Scan for the cell matching the given text and deliver its (x, y) coordinate at center. 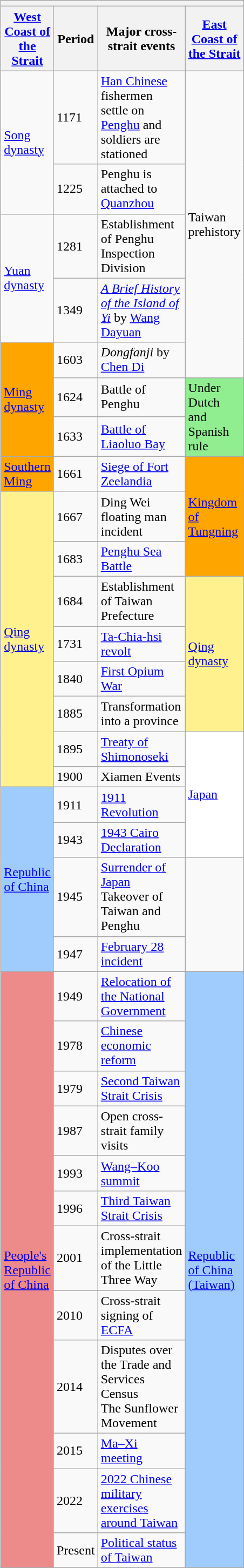
1731 (76, 644)
Ta-Chia-hsi revolt (141, 644)
1684 (76, 601)
2014 (76, 1387)
Penghu is attached to Quanzhou (141, 189)
1945 (76, 897)
Song dynasty (28, 143)
1900 (76, 777)
Siege of Fort Zeelandia (141, 474)
1171 (76, 118)
February 28 incident (141, 954)
Southern Ming (28, 474)
Major cross-strait events (141, 39)
Establishment of Penghu Inspection Division (141, 246)
Republic of China (28, 879)
1281 (76, 246)
2001 (76, 1258)
Surrender of JapanTakeover of Taiwan and Penghu (141, 897)
Period (76, 39)
Open cross-strait family visits (141, 1131)
Second Taiwan Strait Crisis (141, 1089)
Cross-strait implementation of the Little Three Way (141, 1258)
1840 (76, 679)
1667 (76, 516)
Han Chinese fishermen settle on Penghu and soldiers are stationed (141, 118)
1993 (76, 1173)
1949 (76, 996)
Ma–Xi meeting (141, 1451)
1943 (76, 840)
Ding Wei floating man incident (141, 516)
1979 (76, 1089)
Disputes over the Trade and Services CensusThe Sunflower Movement (141, 1387)
East Coast of the Strait (214, 39)
Dongfanji by Chen Di (141, 360)
1911 (76, 805)
A Brief History of the Island of Yi by Wang Dayuan (141, 310)
Under Dutch and Spanish rule (214, 417)
1943 Cairo Declaration (141, 840)
West Coast of the Strait (28, 39)
Republic of China (Taiwan) (214, 1270)
Wang–Koo summit (141, 1173)
Present (76, 1551)
1895 (76, 749)
Taiwan prehistory (214, 224)
Chinese economic reform (141, 1046)
Japan (214, 795)
Establishment of Taiwan Prefecture (141, 601)
1661 (76, 474)
Kingdom of Tungning (214, 516)
1987 (76, 1131)
1885 (76, 714)
1947 (76, 954)
People's Republic of China (28, 1270)
1911 Revolution (141, 805)
Relocation of the National Government (141, 996)
Battle of Penghu (141, 397)
1633 (76, 436)
Penghu Sea Battle (141, 558)
Xiamen Events (141, 777)
2015 (76, 1451)
2010 (76, 1315)
Political status of Taiwan (141, 1551)
Cross-strait signing of ECFA (141, 1315)
1996 (76, 1208)
1225 (76, 189)
1603 (76, 360)
First Opium War (141, 679)
1683 (76, 558)
Battle of Liaoluo Bay (141, 436)
Treaty of Shimonoseki (141, 749)
Yuan dynasty (28, 278)
1624 (76, 397)
1978 (76, 1046)
Ming dynasty (28, 400)
Third Taiwan Strait Crisis (141, 1208)
2022 Chinese military exercises around Taiwan (141, 1501)
Transformation into a province (141, 714)
1349 (76, 310)
2022 (76, 1501)
